Pinpoint the cell where the given text exists, returning its [x, y] midpoint coordinate. 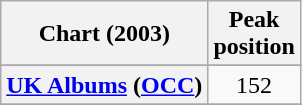
Chart (2003) [104, 34]
152 [254, 85]
UK Albums (OCC) [104, 85]
Peakposition [254, 34]
